Output the [x, y] coordinate of the center of the cell containing the given text.  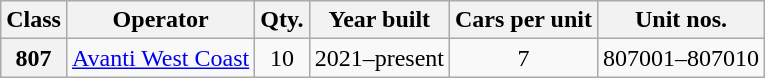
2021–present [379, 58]
807 [34, 58]
Year built [379, 20]
7 [523, 58]
Class [34, 20]
10 [282, 58]
Operator [160, 20]
Cars per unit [523, 20]
Unit nos. [680, 20]
807001–807010 [680, 58]
Avanti West Coast [160, 58]
Qty. [282, 20]
